Determine the (X, Y) coordinate at the center of the cell enclosing the given text.  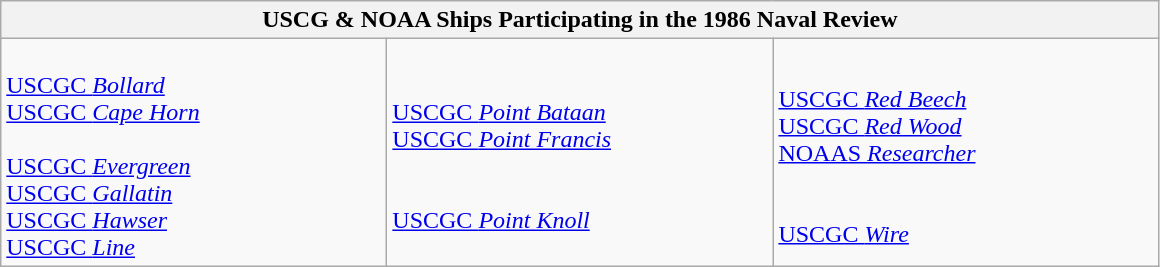
USCGC Point Bataan USCGC Point Francis USCGC Point Knoll (580, 152)
USCGC Bollard USCGC Cape Horn USCGC Evergreen USCGC Gallatin USCGC Hawser USCGC Line (194, 152)
USCG & NOAA Ships Participating in the 1986 Naval Review (580, 20)
USCGC Red Beech USCGC Red Wood NOAAS Researcher USCGC Wire (966, 152)
